Capture the cell that displays the provided text and extract its [X, Y] central coordinate. 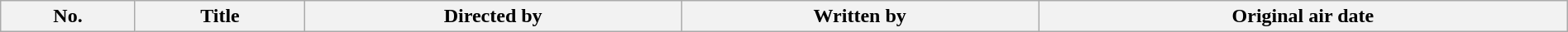
Original air date [1303, 16]
No. [68, 16]
Written by [860, 16]
Title [220, 16]
Directed by [493, 16]
